Determine the [X, Y] coordinate at the center of the cell enclosing the given text.  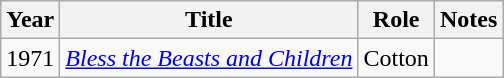
Bless the Beasts and Children [209, 58]
Role [396, 20]
Title [209, 20]
Cotton [396, 58]
1971 [30, 58]
Notes [468, 20]
Year [30, 20]
